Pinpoint the cell where the given text exists, returning its (X, Y) midpoint coordinate. 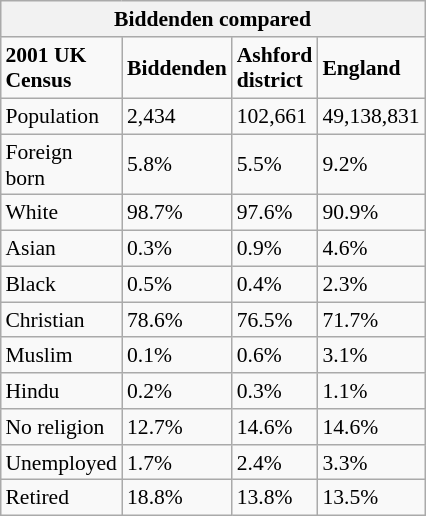
No religion (61, 427)
90.9% (370, 213)
0.9% (275, 248)
98.7% (177, 213)
Foreign born (61, 164)
9.2% (370, 164)
England (370, 68)
2001 UK Census (61, 68)
Population (61, 116)
1.1% (370, 391)
3.3% (370, 462)
18.8% (177, 498)
1.7% (177, 462)
Unemployed (61, 462)
Muslim (61, 355)
12.7% (177, 427)
49,138,831 (370, 116)
2.4% (275, 462)
Hindu (61, 391)
5.5% (275, 164)
0.5% (177, 284)
3.1% (370, 355)
Retired (61, 498)
Asian (61, 248)
0.4% (275, 284)
White (61, 213)
Biddenden compared (212, 19)
Black (61, 284)
0.2% (177, 391)
13.5% (370, 498)
0.1% (177, 355)
4.6% (370, 248)
13.8% (275, 498)
Biddenden (177, 68)
97.6% (275, 213)
5.8% (177, 164)
102,661 (275, 116)
2.3% (370, 284)
Christian (61, 320)
76.5% (275, 320)
78.6% (177, 320)
0.6% (275, 355)
71.7% (370, 320)
2,434 (177, 116)
Ashford district (275, 68)
